Extract the (x, y) coordinate from the center of the cell holding the provided text.  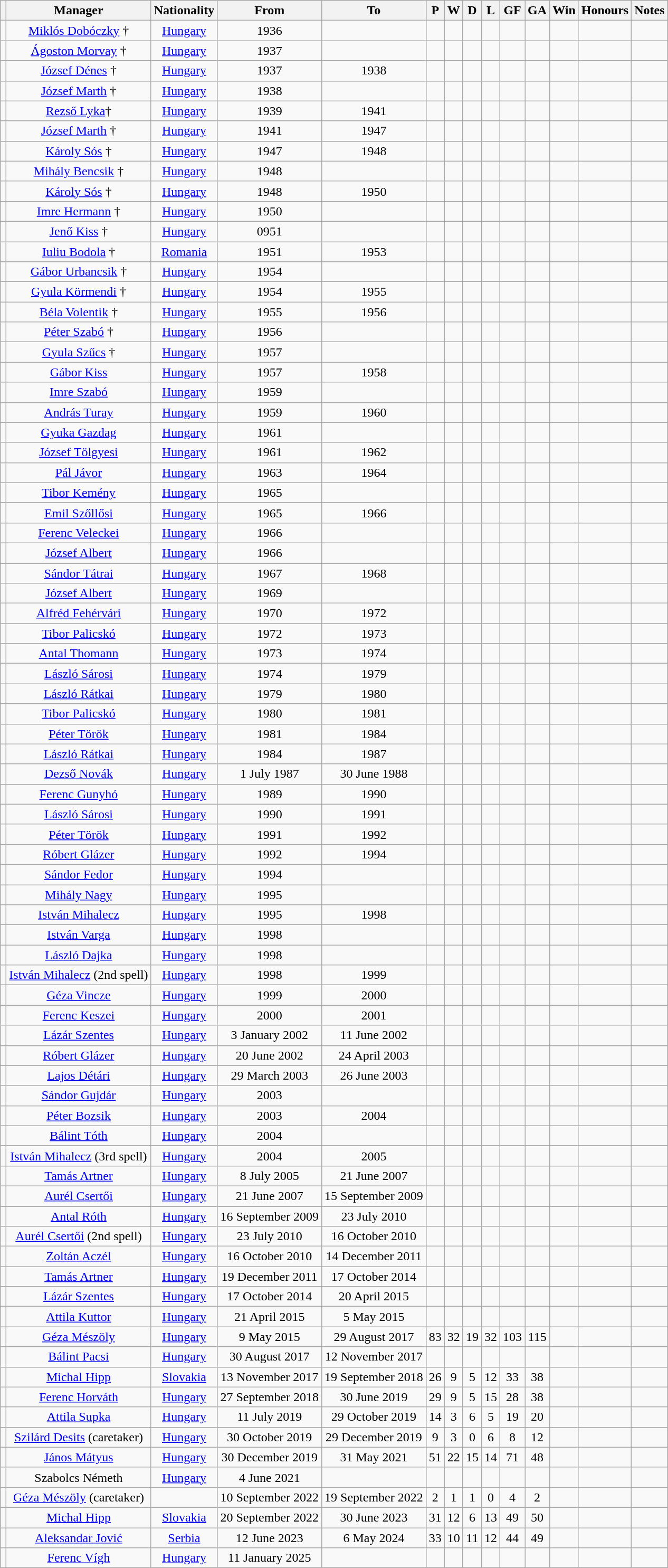
8 July 2005 (270, 1176)
Imre Hermann † (79, 211)
6 May 2024 (374, 1538)
10 September 2022 (270, 1497)
31 May 2021 (374, 1457)
2001 (374, 1015)
20 April 2015 (374, 1297)
2005 (374, 1156)
Manager (79, 11)
Mihály Nagy (79, 895)
1 July 1987 (270, 774)
1939 (270, 111)
Ferenc Vígh (79, 1558)
Miklós Dobóczky † (79, 31)
József Tölgyesi (79, 452)
13 (491, 1517)
Géza Mészöly (caretaker) (79, 1497)
Rezső Lyka† (79, 111)
4 (513, 1497)
Sándor Tátrai (79, 573)
29 December 2019 (374, 1437)
Ágoston Morvay † (79, 51)
Pál Jávor (79, 473)
Géza Vincze (79, 995)
Gyula Körmendi † (79, 292)
Ferenc Horváth (79, 1397)
1968 (374, 573)
30 June 1988 (374, 774)
1963 (270, 473)
26 June 2003 (374, 1075)
30 June 2019 (374, 1397)
71 (513, 1457)
Win (565, 11)
83 (435, 1337)
D (472, 11)
14 December 2011 (374, 1257)
Attila Kuttor (79, 1317)
8 (513, 1437)
Nationality (184, 11)
Emil Szőllősi (79, 513)
11 June 2002 (374, 1035)
48 (537, 1457)
115 (537, 1337)
Mihály Bencsik † (79, 171)
János Mátyus (79, 1457)
103 (513, 1337)
12 June 2023 (270, 1538)
13 November 2017 (270, 1377)
11 (472, 1538)
Jenő Kiss † (79, 231)
István Mihalecz (3rd spell) (79, 1156)
16 September 2009 (270, 1216)
30 August 2017 (270, 1357)
1951 (270, 252)
31 (435, 1517)
0951 (270, 231)
11 July 2019 (270, 1417)
4 June 2021 (270, 1477)
29 August 2017 (374, 1337)
L (491, 11)
12 November 2017 (374, 1357)
István Mihalecz (79, 915)
1936 (270, 31)
1967 (270, 573)
1964 (374, 473)
Lajos Détári (79, 1075)
1969 (270, 593)
József Dénes † (79, 71)
50 (537, 1517)
Antal Thomann (79, 654)
Attila Supka (79, 1417)
Aurél Csertői (2nd spell) (79, 1236)
Gyuka Gazdag (79, 432)
To (374, 11)
Szilárd Desits (caretaker) (79, 1437)
Ferenc Veleckei (79, 533)
51 (435, 1457)
Géza Mészöly (79, 1337)
28 (513, 1397)
21 April 2015 (270, 1317)
Gábor Kiss (79, 372)
30 December 2019 (270, 1457)
1960 (374, 412)
26 (435, 1377)
29 (435, 1397)
Gyula Szűcs † (79, 352)
Aleksandar Jović (79, 1538)
1989 (270, 794)
P (435, 11)
24 April 2003 (374, 1055)
30 October 2019 (270, 1437)
1958 (374, 372)
Romania (184, 252)
Zoltán Aczél (79, 1257)
19 December 2011 (270, 1277)
10 (454, 1538)
11 January 2025 (270, 1558)
Aurél Csertői (79, 1196)
44 (513, 1538)
Imre Szabó (79, 392)
Sándor Gujdár (79, 1095)
20 September 2022 (270, 1517)
Gábor Urbancsik † (79, 272)
Bálint Pacsi (79, 1357)
1970 (270, 613)
1953 (374, 252)
Tibor Kemény (79, 493)
Notes (650, 11)
30 June 2023 (374, 1517)
Ferenc Gunyhó (79, 794)
5 May 2015 (374, 1317)
29 March 2003 (270, 1075)
Honours (605, 11)
László Dajka (79, 955)
9 May 2015 (270, 1337)
1987 (374, 754)
Péter Szabó † (79, 332)
GA (537, 11)
István Varga (79, 935)
29 October 2019 (374, 1417)
W (454, 11)
Alfréd Fehérvári (79, 613)
Bálint Tóth (79, 1136)
27 September 2018 (270, 1397)
3 January 2002 (270, 1035)
Ferenc Keszei (79, 1015)
1962 (374, 452)
22 (454, 1457)
Serbia (184, 1538)
19 September 2018 (374, 1377)
István Mihalecz (2nd spell) (79, 975)
Sándor Fedor (79, 874)
19 September 2022 (374, 1497)
From (270, 11)
GF (513, 11)
Béla Volentik † (79, 312)
András Turay (79, 412)
Iuliu Bodola † (79, 252)
15 September 2009 (374, 1196)
Dezső Novák (79, 774)
Antal Róth (79, 1216)
20 (537, 1417)
Szabolcs Németh (79, 1477)
Péter Bozsik (79, 1116)
20 June 2002 (270, 1055)
